Search for the cell housing the specified text and yield its [x, y] center coordinate. 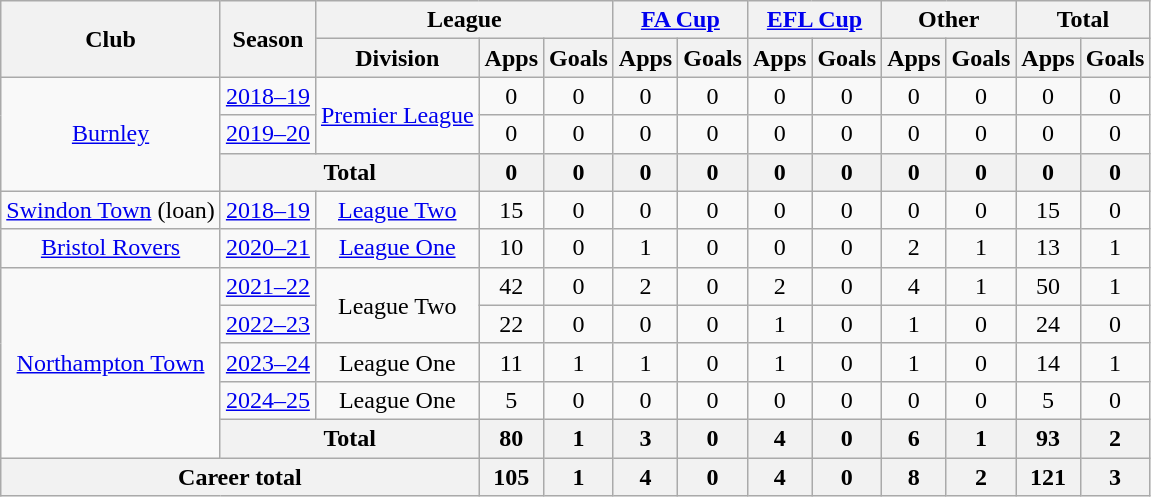
14 [1048, 362]
Northampton Town [111, 362]
Other [949, 20]
Bristol Rovers [111, 248]
League [464, 20]
50 [1048, 286]
80 [511, 438]
93 [1048, 438]
Club [111, 39]
24 [1048, 324]
10 [511, 248]
Premier League [397, 115]
FA Cup [680, 20]
Swindon Town (loan) [111, 210]
2020–21 [268, 248]
EFL Cup [814, 20]
2024–25 [268, 400]
11 [511, 362]
Division [397, 58]
2023–24 [268, 362]
2019–20 [268, 134]
121 [1048, 477]
Burnley [111, 134]
6 [914, 438]
22 [511, 324]
2022–23 [268, 324]
105 [511, 477]
Season [268, 39]
42 [511, 286]
Career total [240, 477]
8 [914, 477]
2021–22 [268, 286]
13 [1048, 248]
